Scan for the cell matching the given text and deliver its (X, Y) coordinate at center. 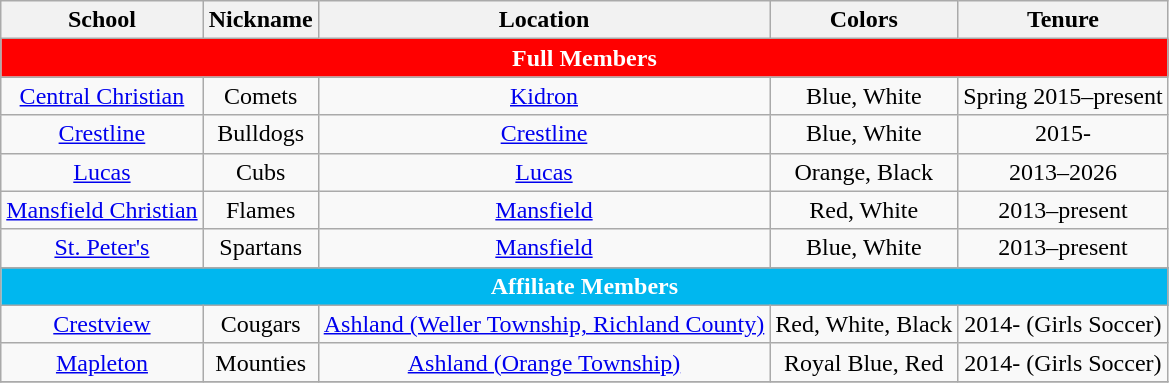
Royal Blue, Red (864, 362)
Mounties (260, 362)
Full Members (584, 58)
Comets (260, 96)
Ashland (Orange Township) (544, 362)
Affiliate Members (584, 286)
Crestview (102, 324)
Kidron (544, 96)
2015- (1063, 134)
Bulldogs (260, 134)
Ashland (Weller Township, Richland County) (544, 324)
Mansfield Christian (102, 210)
Orange, Black (864, 172)
Flames (260, 210)
Central Christian (102, 96)
School (102, 20)
St. Peter's (102, 248)
Spring 2015–present (1063, 96)
Location (544, 20)
Mapleton (102, 362)
Colors (864, 20)
Red, White (864, 210)
Tenure (1063, 20)
Spartans (260, 248)
Cubs (260, 172)
Cougars (260, 324)
Nickname (260, 20)
Red, White, Black (864, 324)
2013–2026 (1063, 172)
